Return (x, y) of the center of cell containing provided text 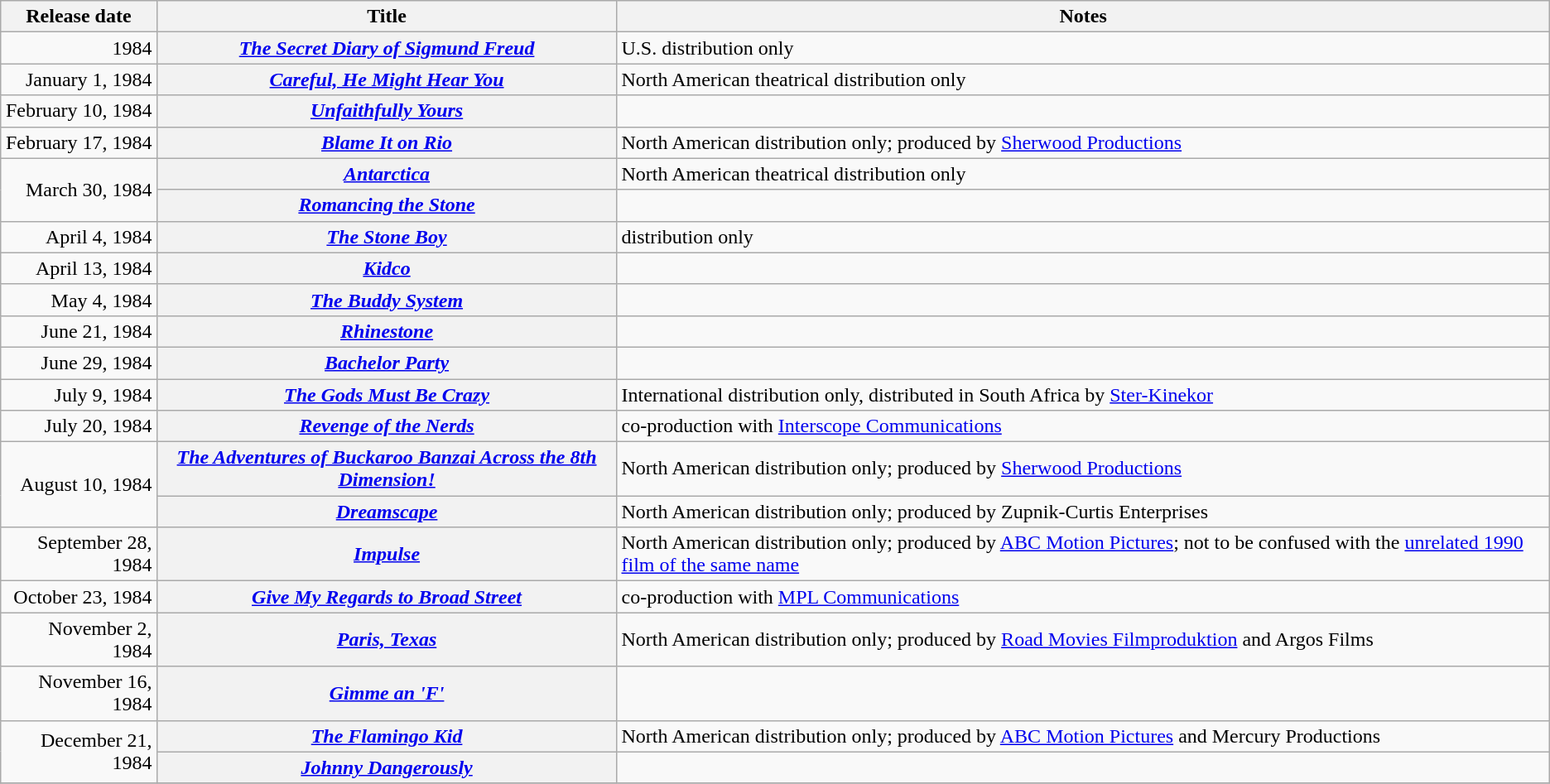
Antarctica (387, 174)
Revenge of the Nerds (387, 426)
May 4, 1984 (79, 300)
January 1, 1984 (79, 79)
July 20, 1984 (79, 426)
The Flamingo Kid (387, 736)
co-production with MPL Communications (1083, 597)
International distribution only, distributed in South Africa by Ster-Kinekor (1083, 395)
The Gods Must Be Crazy (387, 395)
February 17, 1984 (79, 142)
Dreamscape (387, 512)
North American distribution only; produced by ABC Motion Pictures; not to be confused with the unrelated 1990 film of the same name (1083, 555)
December 21, 1984 (79, 752)
October 23, 1984 (79, 597)
North American distribution only; produced by Road Movies Filmproduktion and Argos Films (1083, 639)
November 2, 1984 (79, 639)
The Secret Diary of Sigmund Freud (387, 48)
co-production with Interscope Communications (1083, 426)
April 4, 1984 (79, 237)
Unfaithfully Yours (387, 111)
Romancing the Stone (387, 205)
June 29, 1984 (79, 363)
Careful, He Might Hear You (387, 79)
March 30, 1984 (79, 190)
North American distribution only; produced by ABC Motion Pictures and Mercury Productions (1083, 736)
September 28, 1984 (79, 555)
Give My Regards to Broad Street (387, 597)
Rhinestone (387, 331)
February 10, 1984 (79, 111)
The Stone Boy (387, 237)
U.S. distribution only (1083, 48)
Johnny Dangerously (387, 767)
July 9, 1984 (79, 395)
June 21, 1984 (79, 331)
Impulse (387, 555)
Release date (79, 17)
1984 (79, 48)
distribution only (1083, 237)
Bachelor Party (387, 363)
The Buddy System (387, 300)
Notes (1083, 17)
The Adventures of Buckaroo Banzai Across the 8th Dimension! (387, 469)
Title (387, 17)
Kidco (387, 268)
Blame It on Rio (387, 142)
November 16, 1984 (79, 694)
August 10, 1984 (79, 485)
Gimme an 'F' (387, 694)
April 13, 1984 (79, 268)
North American distribution only; produced by Zupnik-Curtis Enterprises (1083, 512)
Paris, Texas (387, 639)
